Find where the given text appears and provide that cell's center as [x, y] coordinate. 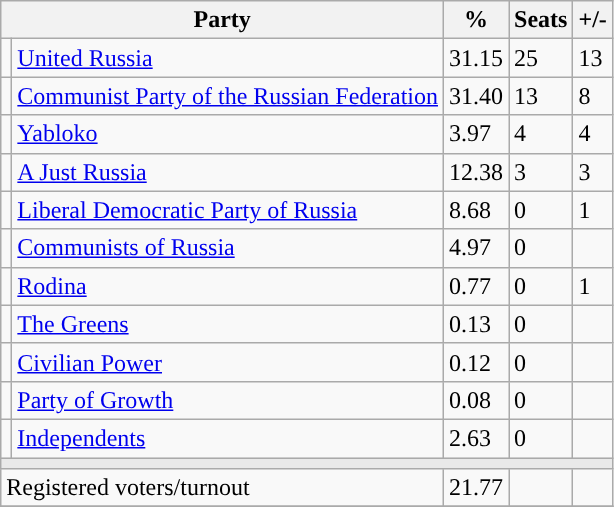
Party of Growth [228, 400]
+/- [592, 20]
United Russia [228, 58]
Liberal Democratic Party of Russia [228, 210]
% [476, 20]
8 [592, 96]
4.97 [476, 248]
Rodina [228, 286]
8.68 [476, 210]
3.97 [476, 134]
21.77 [476, 488]
0.77 [476, 286]
Communists of Russia [228, 248]
Civilian Power [228, 362]
Party [222, 20]
Communist Party of the Russian Federation [228, 96]
Registered voters/turnout [222, 488]
12.38 [476, 172]
31.15 [476, 58]
25 [541, 58]
31.40 [476, 96]
The Greens [228, 324]
2.63 [476, 438]
0.08 [476, 400]
Seats [541, 20]
0.13 [476, 324]
A Just Russia [228, 172]
Yabloko [228, 134]
0.12 [476, 362]
Independents [228, 438]
